Pinpoint the cell where the given text exists, returning its (X, Y) midpoint coordinate. 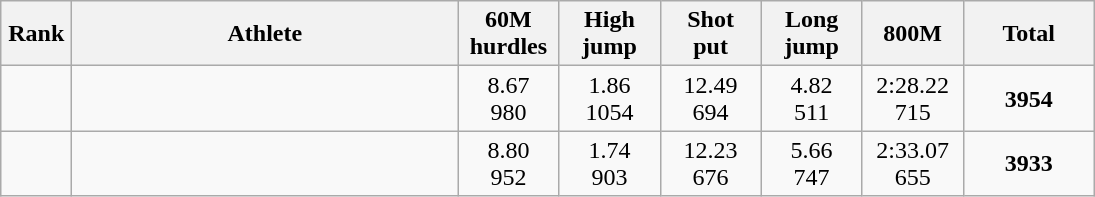
60M hurdles (508, 34)
Shot put (710, 34)
Athlete (265, 34)
8.80952 (508, 164)
4.82511 (812, 98)
800M (912, 34)
3954 (1028, 98)
5.66747 (812, 164)
Total (1028, 34)
1.74903 (610, 164)
12.49694 (710, 98)
1.861054 (610, 98)
12.23676 (710, 164)
2:28.22715 (912, 98)
3933 (1028, 164)
Rank (36, 34)
Long jump (812, 34)
High jump (610, 34)
2:33.07655 (912, 164)
8.67980 (508, 98)
